Capture the cell that displays the provided text and extract its [X, Y] central coordinate. 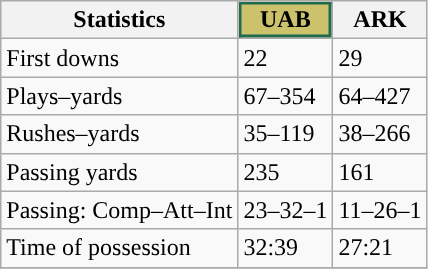
161 [380, 172]
32:39 [286, 248]
First downs [120, 58]
Passing yards [120, 172]
27:21 [380, 248]
Rushes–yards [120, 134]
ARK [380, 20]
64–427 [380, 96]
235 [286, 172]
35–119 [286, 134]
Passing: Comp–Att–Int [120, 210]
67–354 [286, 96]
22 [286, 58]
UAB [286, 20]
Plays–yards [120, 96]
38–266 [380, 134]
11–26–1 [380, 210]
Time of possession [120, 248]
23–32–1 [286, 210]
29 [380, 58]
Statistics [120, 20]
